Output the (X, Y) coordinate of the center of the cell containing the given text.  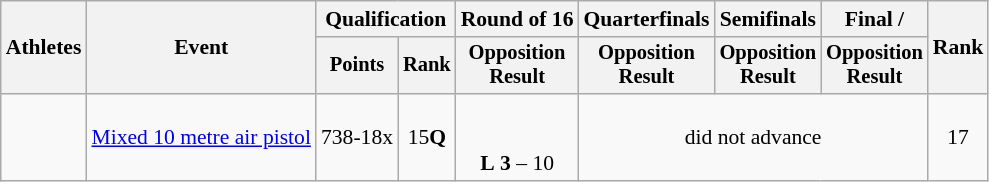
Mixed 10 metre air pistol (201, 138)
17 (958, 138)
Quarterfinals (647, 19)
738-18x (357, 138)
Semifinals (768, 19)
Round of 16 (518, 19)
Qualification (386, 19)
15Q (427, 138)
Points (357, 66)
Athletes (44, 48)
Event (201, 48)
L 3 – 10 (518, 138)
did not advance (754, 138)
Final / (874, 19)
